Determine the [x, y] coordinate at the center of the cell enclosing the given text.  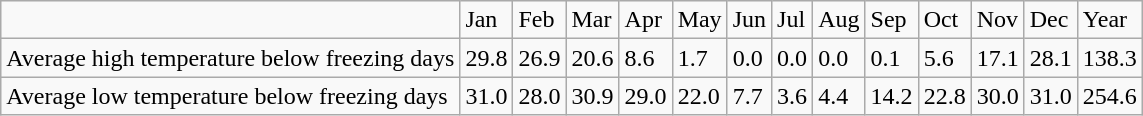
30.0 [998, 96]
29.8 [486, 58]
Apr [646, 20]
Jun [749, 20]
26.9 [540, 58]
28.0 [540, 96]
Nov [998, 20]
4.4 [839, 96]
Oct [944, 20]
1.7 [700, 58]
0.1 [892, 58]
22.0 [700, 96]
5.6 [944, 58]
Jan [486, 20]
Mar [592, 20]
Average low temperature below freezing days [230, 96]
Dec [1050, 20]
138.3 [1110, 58]
3.6 [792, 96]
Sep [892, 20]
Feb [540, 20]
30.9 [592, 96]
22.8 [944, 96]
28.1 [1050, 58]
20.6 [592, 58]
8.6 [646, 58]
May [700, 20]
14.2 [892, 96]
7.7 [749, 96]
Aug [839, 20]
254.6 [1110, 96]
Jul [792, 20]
Year [1110, 20]
17.1 [998, 58]
Average high temperature below freezing days [230, 58]
29.0 [646, 96]
